Pinpoint the cell where the given text exists, returning its [x, y] midpoint coordinate. 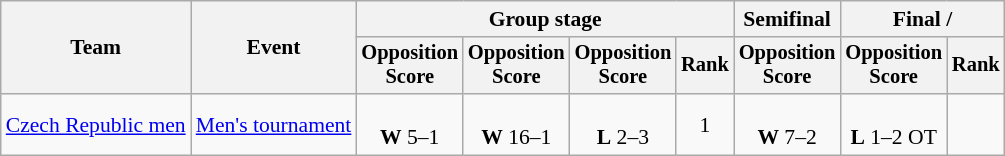
L 2–3 [624, 124]
L 1–2 OT [894, 124]
Team [96, 48]
Group stage [544, 19]
Event [274, 48]
1 [705, 124]
W 7–2 [788, 124]
W 5–1 [410, 124]
Men's tournament [274, 124]
Final / [922, 19]
Semifinal [788, 19]
Czech Republic men [96, 124]
W 16–1 [516, 124]
